Return the (X, Y) coordinate for the center point of the cell that contains the specified text.  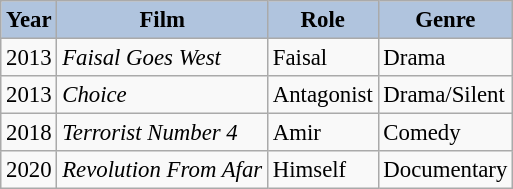
Amir (322, 133)
Film (162, 20)
Terrorist Number 4 (162, 133)
Choice (162, 95)
2020 (29, 170)
Genre (446, 20)
Comedy (446, 133)
Role (322, 20)
Faisal Goes West (162, 58)
2018 (29, 133)
Himself (322, 170)
Antagonist (322, 95)
Drama/Silent (446, 95)
Drama (446, 58)
Faisal (322, 58)
Year (29, 20)
Documentary (446, 170)
Revolution From Afar (162, 170)
